Output the (X, Y) coordinate of the center of the cell containing the given text.  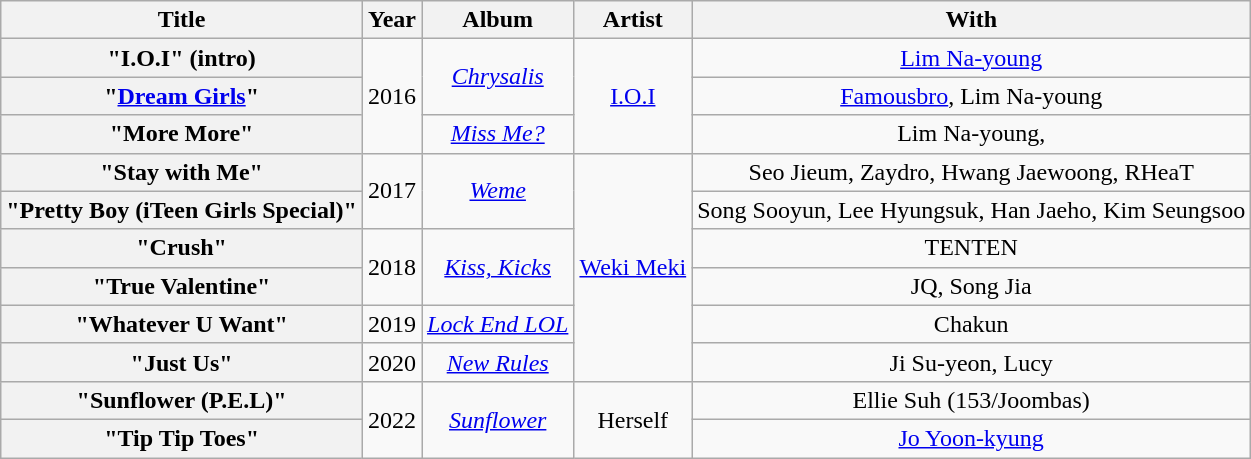
Kiss, Kicks (498, 267)
"I.O.I" (intro) (182, 58)
"Stay with Me" (182, 172)
"Whatever U Want" (182, 324)
2019 (392, 324)
Weki Meki (633, 267)
"Sunflower (P.E.L)" (182, 400)
2022 (392, 419)
Herself (633, 419)
"More More" (182, 134)
Artist (633, 20)
Title (182, 20)
2020 (392, 362)
Famousbro, Lim Na-young (972, 96)
With (972, 20)
Lock End LOL (498, 324)
Weme (498, 191)
Ji Su-yeon, Lucy (972, 362)
Lim Na-young, (972, 134)
2016 (392, 96)
Sunflower (498, 419)
Ellie Suh (153/Joombas) (972, 400)
Song Sooyun, Lee Hyungsuk, Han Jaeho, Kim Seungsoo (972, 210)
Year (392, 20)
"Pretty Boy (iTeen Girls Special)" (182, 210)
"True Valentine" (182, 286)
Chrysalis (498, 77)
Seo Jieum, Zaydro, Hwang Jaewoong, RHeaT (972, 172)
"Dream Girls" (182, 96)
I.O.I (633, 96)
TENTEN (972, 248)
2018 (392, 267)
2017 (392, 191)
Miss Me? (498, 134)
Jo Yoon-kyung (972, 438)
New Rules (498, 362)
"Just Us" (182, 362)
"Tip Tip Toes" (182, 438)
JQ, Song Jia (972, 286)
"Crush" (182, 248)
Chakun (972, 324)
Lim Na-young (972, 58)
Album (498, 20)
